Identify which cell holds the provided text, then report its (X, Y) central coordinate. 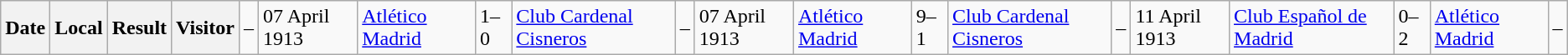
Date (25, 28)
9–1 (930, 28)
0–2 (1412, 28)
Local (79, 28)
Visitor (206, 28)
Club Español de Madrid (1312, 28)
11 April 1913 (1180, 28)
Result (139, 28)
1–0 (494, 28)
